Return (X, Y) of the center of cell containing provided text 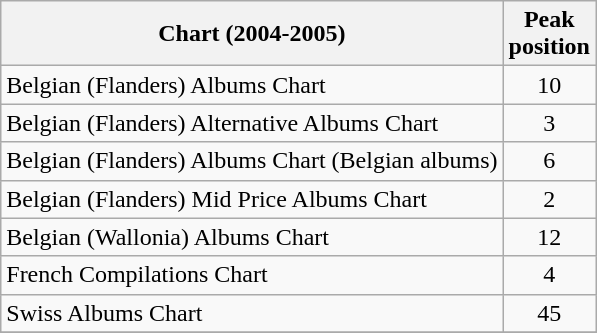
Swiss Albums Chart (252, 313)
12 (549, 237)
Chart (2004-2005) (252, 34)
10 (549, 85)
45 (549, 313)
2 (549, 199)
6 (549, 161)
Belgian (Flanders) Alternative Albums Chart (252, 123)
Belgian (Flanders) Albums Chart (252, 85)
Belgian (Flanders) Mid Price Albums Chart (252, 199)
Belgian (Wallonia) Albums Chart (252, 237)
4 (549, 275)
Peakposition (549, 34)
French Compilations Chart (252, 275)
Belgian (Flanders) Albums Chart (Belgian albums) (252, 161)
3 (549, 123)
